Capture the cell that displays the provided text and extract its [x, y] central coordinate. 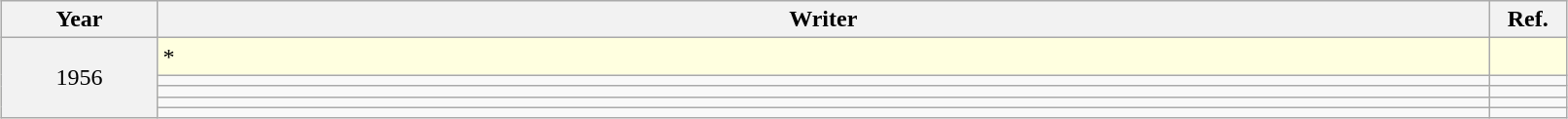
1956 [80, 78]
* [823, 57]
Ref. [1529, 20]
Year [80, 20]
Writer [823, 20]
